Identify which cell holds the provided text, then report its (x, y) central coordinate. 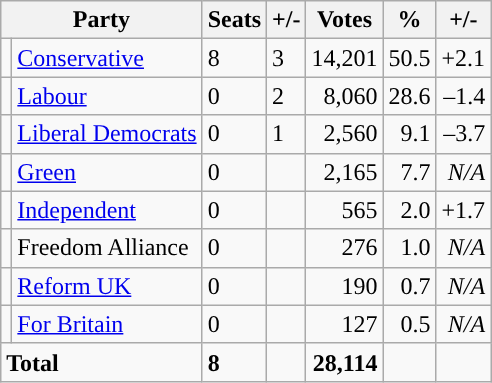
Total (102, 362)
276 (344, 248)
+2.1 (464, 58)
8,060 (344, 96)
2,560 (344, 134)
–3.7 (464, 134)
–1.4 (464, 96)
Green (107, 172)
2,165 (344, 172)
28,114 (344, 362)
28.6 (410, 96)
2.0 (410, 210)
14,201 (344, 58)
Freedom Alliance (107, 248)
7.7 (410, 172)
0.5 (410, 324)
Liberal Democrats (107, 134)
190 (344, 286)
Votes (344, 20)
127 (344, 324)
% (410, 20)
Labour (107, 96)
0.7 (410, 286)
Party (102, 20)
Conservative (107, 58)
565 (344, 210)
1 (286, 134)
Seats (234, 20)
Independent (107, 210)
For Britain (107, 324)
3 (286, 58)
+1.7 (464, 210)
9.1 (410, 134)
Reform UK (107, 286)
2 (286, 96)
50.5 (410, 58)
1.0 (410, 248)
